For the text-containing cell, return its midpoint in (X, Y) coordinate format. 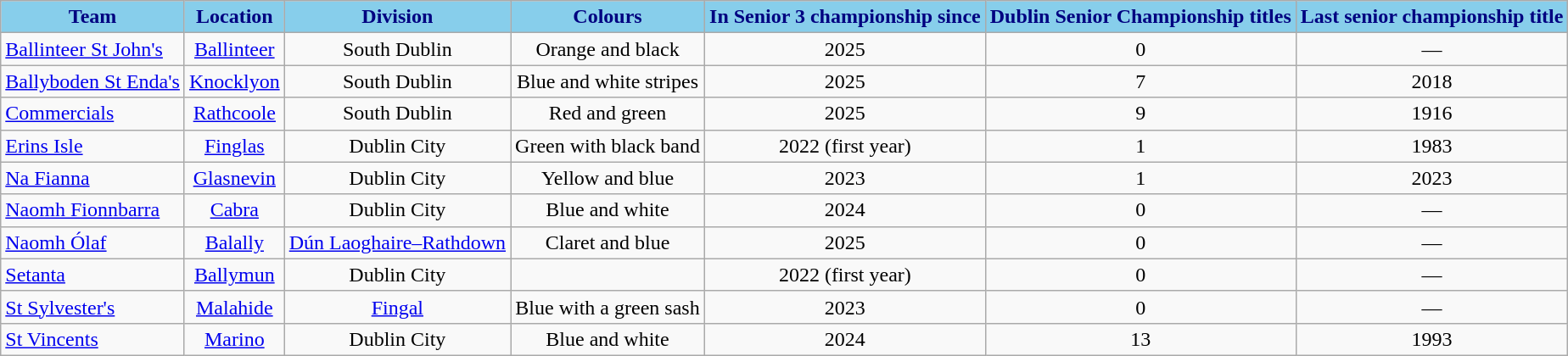
Finglas (234, 146)
Green with black band (608, 146)
Location (234, 17)
9 (1140, 114)
Ballinteer (234, 49)
Red and green (608, 114)
Setanta (93, 275)
Blue and white stripes (608, 81)
Glasnevin (234, 178)
Commercials (93, 114)
1916 (1432, 114)
13 (1140, 339)
Yellow and blue (608, 178)
1983 (1432, 146)
In Senior 3 championship since (845, 17)
Dún Laoghaire–Rathdown (397, 242)
Colours (608, 17)
Cabra (234, 210)
Ballinteer St John's (93, 49)
Erins Isle (93, 146)
Blue with a green sash (608, 307)
Fingal (397, 307)
1993 (1432, 339)
St Vincents (93, 339)
Knocklyon (234, 81)
Last senior championship title (1432, 17)
Team (93, 17)
Dublin Senior Championship titles (1140, 17)
Malahide (234, 307)
Division (397, 17)
Naomh Fionnbarra (93, 210)
Orange and black (608, 49)
7 (1140, 81)
Balally (234, 242)
Naomh Ólaf (93, 242)
Claret and blue (608, 242)
Na Fianna (93, 178)
Rathcoole (234, 114)
Ballymun (234, 275)
Ballyboden St Enda's (93, 81)
2018 (1432, 81)
Marino (234, 339)
St Sylvester's (93, 307)
